Search for the cell housing the specified text and yield its (X, Y) center coordinate. 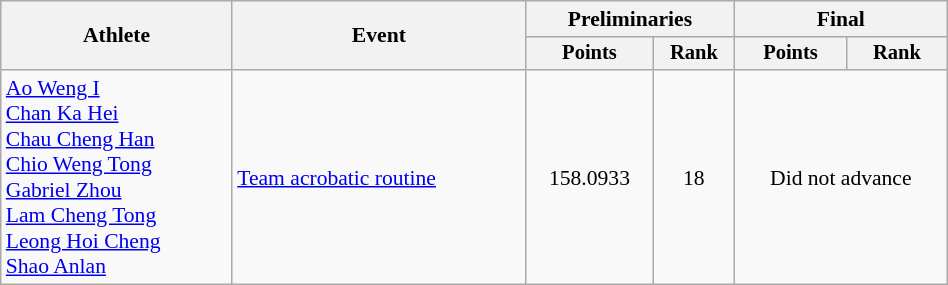
Preliminaries (630, 19)
18 (694, 177)
Event (378, 36)
Did not advance (840, 177)
Team acrobatic routine (378, 177)
Final (840, 19)
Ao Weng I Chan Ka HeiChau Cheng HanChio Weng TongGabriel ZhouLam Cheng TongLeong Hoi ChengShao Anlan (116, 177)
Athlete (116, 36)
158.0933 (589, 177)
